Extract the (x, y) coordinate from the center of the cell holding the provided text.  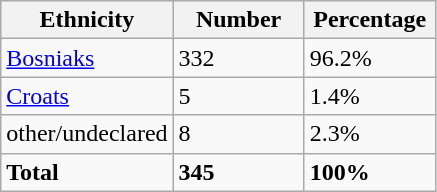
96.2% (370, 58)
1.4% (370, 96)
Bosniaks (87, 58)
other/undeclared (87, 134)
332 (238, 58)
2.3% (370, 134)
Number (238, 20)
100% (370, 172)
345 (238, 172)
5 (238, 96)
Total (87, 172)
Percentage (370, 20)
Ethnicity (87, 20)
8 (238, 134)
Croats (87, 96)
